Locate the cell with the specified text and output its (x, y) center coordinate. 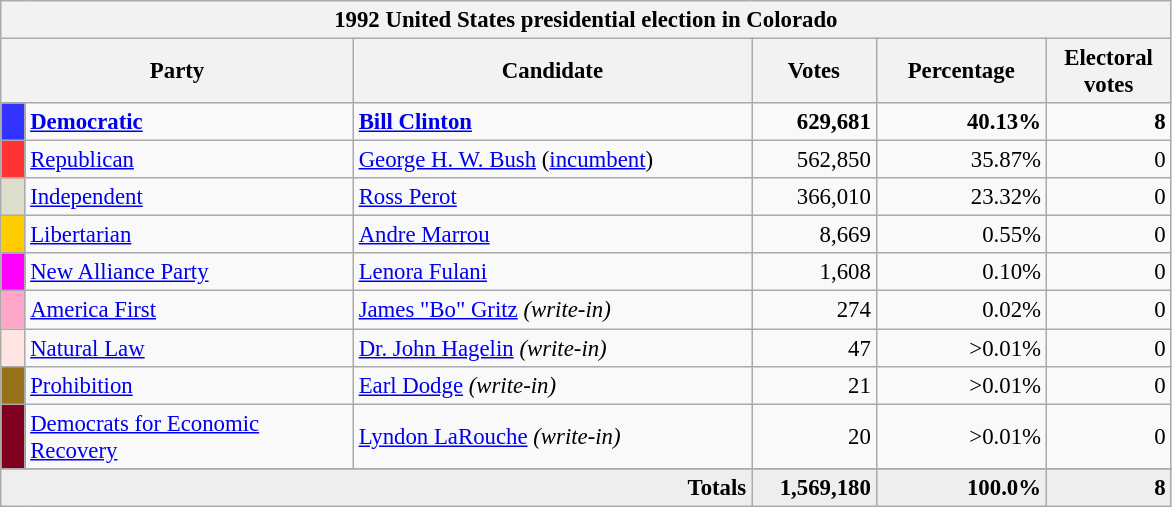
20 (814, 436)
8,669 (814, 235)
Percentage (961, 72)
Candidate (552, 72)
1,608 (814, 273)
Ross Perot (552, 197)
Dr. John Hagelin (write-in) (552, 348)
562,850 (814, 160)
366,010 (814, 197)
0.55% (961, 235)
Lenora Fulani (552, 273)
Earl Dodge (write-in) (552, 385)
James "Bo" Gritz (write-in) (552, 310)
274 (814, 310)
21 (814, 385)
0.02% (961, 310)
America First (189, 310)
0.10% (961, 273)
Votes (814, 72)
1992 United States presidential election in Colorado (586, 20)
Natural Law (189, 348)
Party (178, 72)
Andre Marrou (552, 235)
Republican (189, 160)
100.0% (961, 487)
Bill Clinton (552, 122)
47 (814, 348)
Libertarian (189, 235)
New Alliance Party (189, 273)
George H. W. Bush (incumbent) (552, 160)
Electoral votes (1108, 72)
Totals (376, 487)
Lyndon LaRouche (write-in) (552, 436)
23.32% (961, 197)
Independent (189, 197)
1,569,180 (814, 487)
Democrats for Economic Recovery (189, 436)
Democratic (189, 122)
Prohibition (189, 385)
629,681 (814, 122)
40.13% (961, 122)
35.87% (961, 160)
